Search for the cell housing the specified text and yield its [x, y] center coordinate. 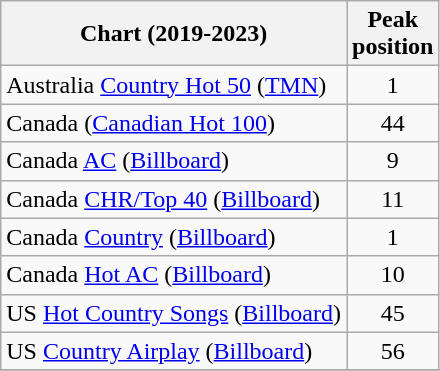
Canada (Canadian Hot 100) [174, 123]
9 [392, 161]
Canada Hot AC (Billboard) [174, 275]
10 [392, 275]
Peakposition [392, 34]
US Country Airplay (Billboard) [174, 351]
Chart (2019-2023) [174, 34]
11 [392, 199]
Australia Country Hot 50 (TMN) [174, 85]
56 [392, 351]
45 [392, 313]
US Hot Country Songs (Billboard) [174, 313]
Canada Country (Billboard) [174, 237]
Canada AC (Billboard) [174, 161]
44 [392, 123]
Canada CHR/Top 40 (Billboard) [174, 199]
